Detect which cell encompasses the target text, then output its (x, y) center coordinate. 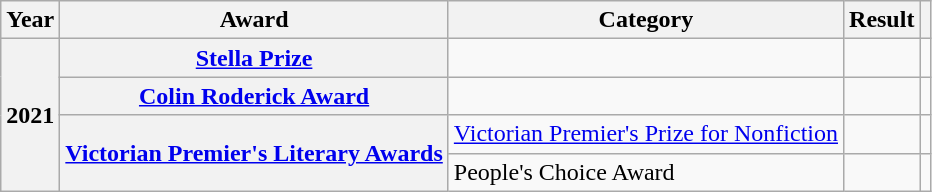
Award (254, 20)
People's Choice Award (646, 172)
Victorian Premier's Literary Awards (254, 153)
2021 (30, 115)
Colin Roderick Award (254, 96)
Result (882, 20)
Stella Prize (254, 58)
Category (646, 20)
Year (30, 20)
Victorian Premier's Prize for Nonfiction (646, 134)
